For the text-containing cell, return its midpoint in (X, Y) coordinate format. 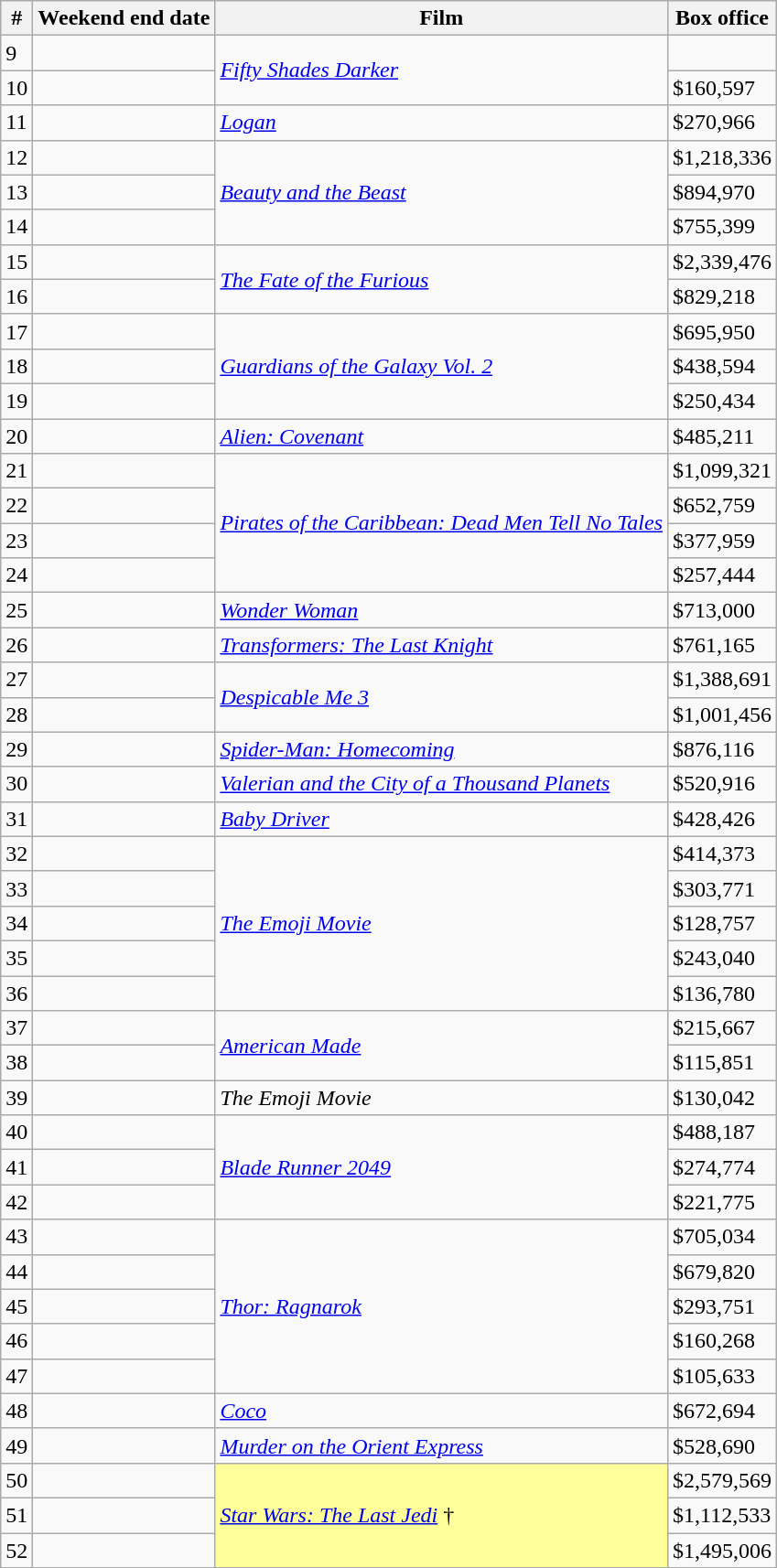
Blade Runner 2049 (441, 1167)
The Fate of the Furious (441, 279)
Baby Driver (441, 819)
Coco (441, 1411)
$652,759 (723, 506)
$377,959 (723, 541)
$829,218 (723, 296)
46 (16, 1341)
$488,187 (723, 1133)
52 (16, 1551)
35 (16, 958)
$438,594 (723, 366)
Despicable Me 3 (441, 697)
22 (16, 506)
$528,690 (723, 1445)
19 (16, 401)
21 (16, 471)
29 (16, 749)
17 (16, 331)
Beauty and the Beast (441, 192)
$705,034 (723, 1237)
$713,000 (723, 610)
$257,444 (723, 575)
32 (16, 854)
$270,966 (723, 123)
14 (16, 227)
Box office (723, 18)
30 (16, 784)
Star Wars: The Last Jedi † (441, 1515)
$136,780 (723, 993)
Transformers: The Last Knight (441, 645)
34 (16, 923)
$128,757 (723, 923)
47 (16, 1376)
$761,165 (723, 645)
Logan (441, 123)
$1,218,336 (723, 157)
15 (16, 262)
Pirates of the Caribbean: Dead Men Tell No Tales (441, 523)
$105,633 (723, 1376)
Film (441, 18)
$215,667 (723, 1028)
American Made (441, 1046)
18 (16, 366)
$894,970 (723, 192)
37 (16, 1028)
49 (16, 1445)
$1,388,691 (723, 680)
$1,495,006 (723, 1551)
$876,116 (723, 749)
$115,851 (723, 1063)
41 (16, 1167)
Thor: Ragnarok (441, 1306)
$250,434 (723, 401)
13 (16, 192)
16 (16, 296)
40 (16, 1133)
31 (16, 819)
43 (16, 1237)
12 (16, 157)
Spider-Man: Homecoming (441, 749)
$2,579,569 (723, 1480)
$160,597 (723, 88)
44 (16, 1272)
36 (16, 993)
$243,040 (723, 958)
20 (16, 436)
Alien: Covenant (441, 436)
Fifty Shades Darker (441, 70)
Wonder Woman (441, 610)
51 (16, 1515)
33 (16, 888)
$160,268 (723, 1341)
$1,001,456 (723, 714)
10 (16, 88)
$414,373 (723, 854)
# (16, 18)
45 (16, 1306)
Guardians of the Galaxy Vol. 2 (441, 366)
$672,694 (723, 1411)
$520,916 (723, 784)
38 (16, 1063)
$2,339,476 (723, 262)
42 (16, 1202)
$130,042 (723, 1098)
Weekend end date (124, 18)
$695,950 (723, 331)
$1,099,321 (723, 471)
9 (16, 53)
Valerian and the City of a Thousand Planets (441, 784)
26 (16, 645)
27 (16, 680)
$1,112,533 (723, 1515)
23 (16, 541)
$428,426 (723, 819)
$679,820 (723, 1272)
$274,774 (723, 1167)
24 (16, 575)
$303,771 (723, 888)
28 (16, 714)
48 (16, 1411)
50 (16, 1480)
$485,211 (723, 436)
$221,775 (723, 1202)
$755,399 (723, 227)
Murder on the Orient Express (441, 1445)
$293,751 (723, 1306)
25 (16, 610)
39 (16, 1098)
11 (16, 123)
